Pinpoint the cell where the given text exists, returning its (X, Y) midpoint coordinate. 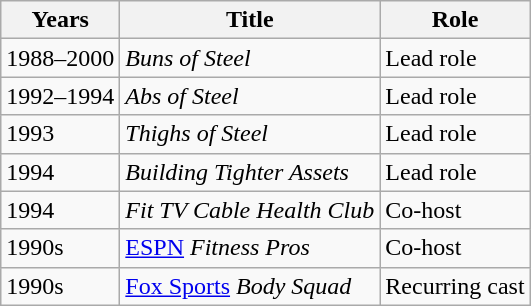
Role (455, 20)
Abs of Steel (250, 96)
Thighs of Steel (250, 134)
Buns of Steel (250, 58)
Building Tighter Assets (250, 172)
Years (60, 20)
Fox Sports Body Squad (250, 286)
1988–2000 (60, 58)
Fit TV Cable Health Club (250, 210)
1993 (60, 134)
1992–1994 (60, 96)
Title (250, 20)
Recurring cast (455, 286)
ESPN Fitness Pros (250, 248)
